Identify which cell holds the provided text, then report its (X, Y) central coordinate. 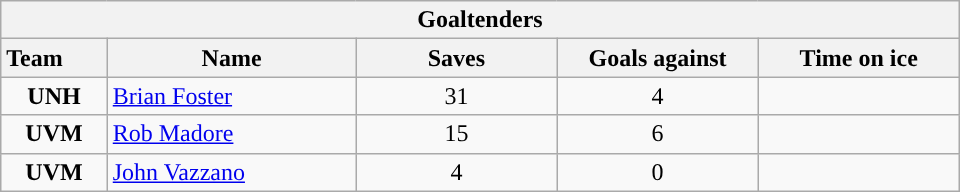
Goaltenders (480, 20)
Saves (456, 58)
Team (54, 58)
John Vazzano (232, 172)
Name (232, 58)
0 (658, 172)
6 (658, 134)
Goals against (658, 58)
Brian Foster (232, 96)
Rob Madore (232, 134)
15 (456, 134)
UNH (54, 96)
Time on ice (858, 58)
31 (456, 96)
